Return the [X, Y] coordinate for the center point of the cell that contains the specified text.  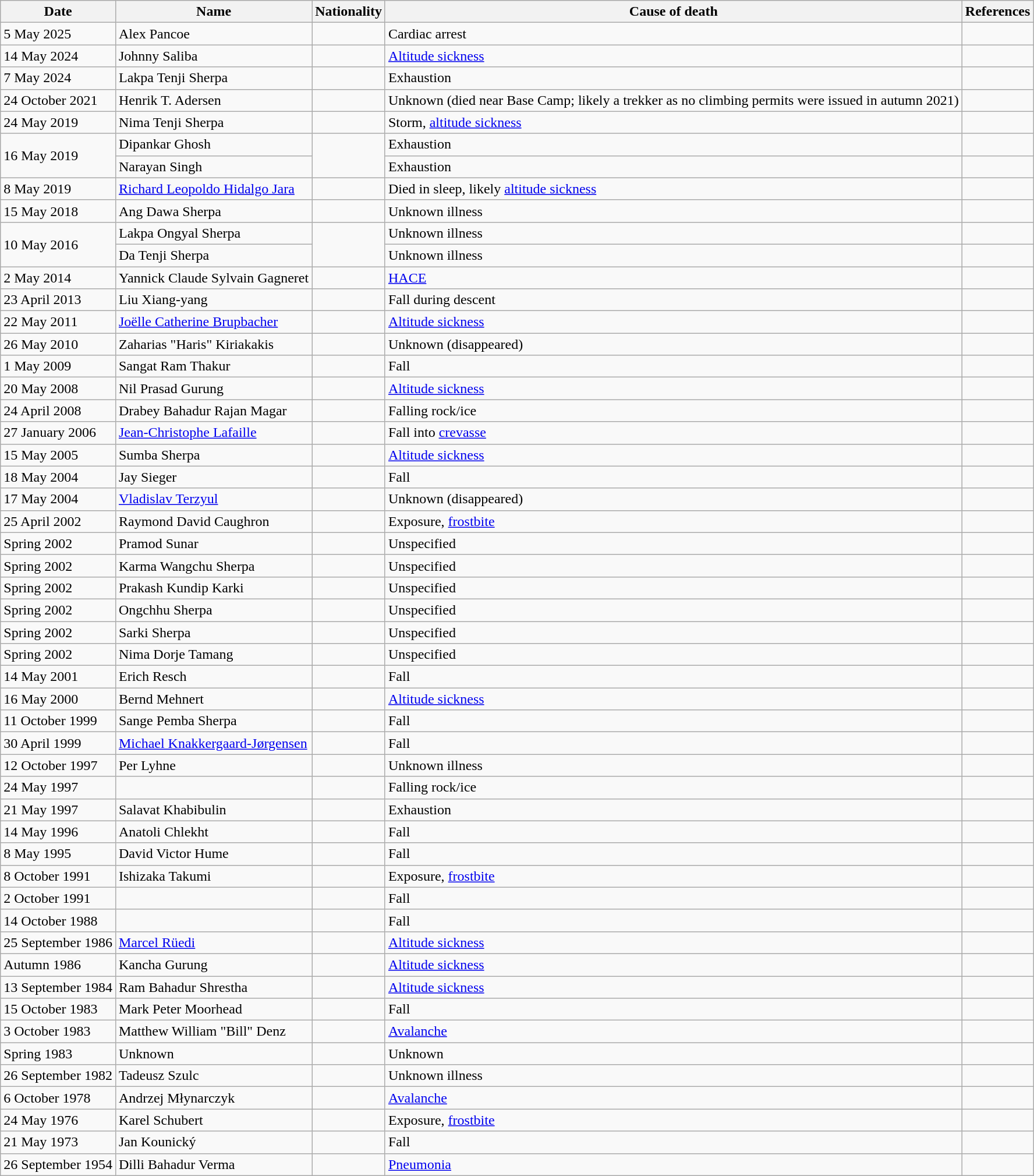
14 October 1988 [58, 920]
14 May 2001 [58, 677]
21 May 1997 [58, 810]
Sumba Sherpa [213, 455]
8 May 2019 [58, 189]
7 May 2024 [58, 78]
8 May 1995 [58, 854]
13 September 1984 [58, 987]
16 May 2019 [58, 156]
Nima Dorje Tamang [213, 655]
Ongchhu Sherpa [213, 610]
22 May 2011 [58, 322]
Erich Resch [213, 677]
20 May 2008 [58, 389]
Name [213, 12]
12 October 1997 [58, 765]
2 October 1991 [58, 898]
Joëlle Catherine Brupbacher [213, 322]
Date [58, 12]
Fall during descent [673, 300]
26 September 1982 [58, 1076]
Johnny Saliba [213, 56]
Spring 1983 [58, 1054]
25 April 2002 [58, 521]
Vladislav Terzyul [213, 499]
Tadeusz Szulc [213, 1076]
Cause of death [673, 12]
Marcel Rüedi [213, 942]
25 September 1986 [58, 942]
Alex Pancoe [213, 34]
27 January 2006 [58, 433]
Ram Bahadur Shrestha [213, 987]
15 October 1983 [58, 1009]
HACE [673, 278]
Zaharias "Haris" Kiriakakis [213, 344]
Dipankar Ghosh [213, 144]
8 October 1991 [58, 876]
Nationality [349, 12]
17 May 2004 [58, 499]
5 May 2025 [58, 34]
16 May 2000 [58, 699]
Fall into crevasse [673, 433]
Drabey Bahadur Rajan Magar [213, 411]
11 October 1999 [58, 721]
Salavat Khabibulin [213, 810]
Nil Prasad Gurung [213, 389]
Anatoli Chlekht [213, 832]
Karel Schubert [213, 1120]
15 May 2005 [58, 455]
Kancha Gurung [213, 965]
6 October 1978 [58, 1098]
Lakpa Ongyal Sherpa [213, 233]
26 May 2010 [58, 344]
21 May 1973 [58, 1142]
Nima Tenji Sherpa [213, 122]
Prakash Kundip Karki [213, 588]
Karma Wangchu Sherpa [213, 566]
Per Lyhne [213, 765]
14 May 1996 [58, 832]
24 May 2019 [58, 122]
14 May 2024 [58, 56]
Jay Sieger [213, 477]
18 May 2004 [58, 477]
References [998, 12]
Matthew William "Bill" Denz [213, 1032]
2 May 2014 [58, 278]
Da Tenji Sherpa [213, 255]
Henrik T. Adersen [213, 100]
David Victor Hume [213, 854]
24 May 1976 [58, 1120]
Sangat Ram Thakur [213, 366]
Pramod Sunar [213, 543]
Michael Knakkergaard-Jørgensen [213, 743]
Lakpa Tenji Sherpa [213, 78]
Sange Pemba Sherpa [213, 721]
Dilli Bahadur Verma [213, 1164]
Jan Kounický [213, 1142]
Yannick Claude Sylvain Gagneret [213, 278]
Narayan Singh [213, 167]
10 May 2016 [58, 244]
Pneumonia [673, 1164]
3 October 1983 [58, 1032]
Liu Xiang-yang [213, 300]
24 May 1997 [58, 787]
Ang Dawa Sherpa [213, 211]
24 April 2008 [58, 411]
Ishizaka Takumi [213, 876]
Died in sleep, likely altitude sickness [673, 189]
30 April 1999 [58, 743]
1 May 2009 [58, 366]
Storm, altitude sickness [673, 122]
23 April 2013 [58, 300]
Raymond David Caughron [213, 521]
Richard Leopoldo Hidalgo Jara [213, 189]
Cardiac arrest [673, 34]
Jean-Christophe Lafaille [213, 433]
24 October 2021 [58, 100]
Sarki Sherpa [213, 632]
Bernd Mehnert [213, 699]
26 September 1954 [58, 1164]
15 May 2018 [58, 211]
Andrzej Młynarczyk [213, 1098]
Autumn 1986 [58, 965]
Mark Peter Moorhead [213, 1009]
Unknown (died near Base Camp; likely a trekker as no climbing permits were issued in autumn 2021) [673, 100]
